Return the (x, y) coordinate for the center point of the cell that contains the specified text.  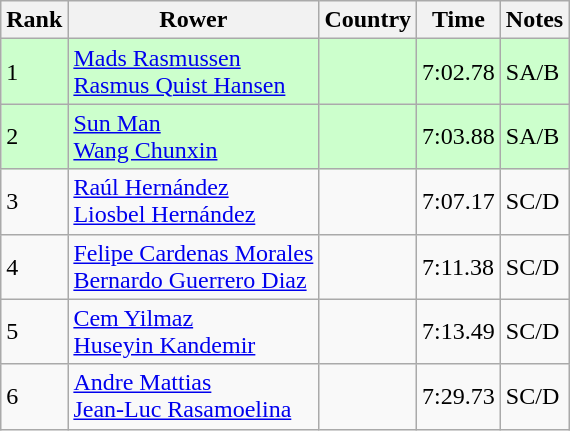
Mads RasmussenRasmus Quist Hansen (194, 72)
7:11.38 (459, 266)
7:07.17 (459, 202)
7:13.49 (459, 332)
Felipe Cardenas MoralesBernardo Guerrero Diaz (194, 266)
Time (459, 20)
7:29.73 (459, 396)
4 (34, 266)
Sun ManWang Chunxin (194, 136)
5 (34, 332)
6 (34, 396)
7:03.88 (459, 136)
1 (34, 72)
Cem YilmazHuseyin Kandemir (194, 332)
Country (368, 20)
Rower (194, 20)
Andre MattiasJean-Luc Rasamoelina (194, 396)
Rank (34, 20)
7:02.78 (459, 72)
Raúl HernándezLiosbel Hernández (194, 202)
Notes (534, 20)
3 (34, 202)
2 (34, 136)
